Extract the [X, Y] coordinate from the center of the cell holding the provided text.  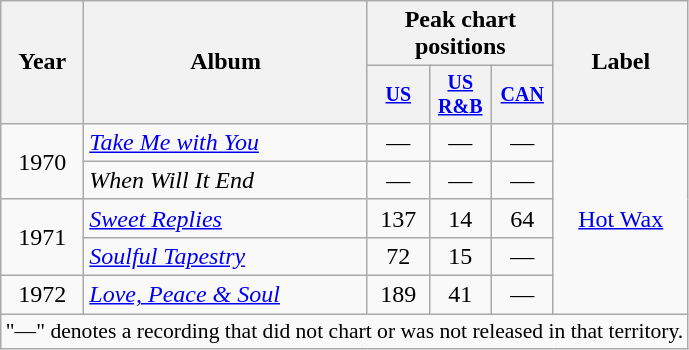
1972 [42, 295]
137 [398, 218]
USR&B [460, 94]
When Will It End [226, 180]
Album [226, 62]
Sweet Replies [226, 218]
1970 [42, 161]
Take Me with You [226, 142]
US [398, 94]
Love, Peace & Soul [226, 295]
Label [620, 62]
41 [460, 295]
72 [398, 256]
"—" denotes a recording that did not chart or was not released in that territory. [345, 332]
64 [522, 218]
CAN [522, 94]
Peak chart positions [460, 34]
14 [460, 218]
189 [398, 295]
Soulful Tapestry [226, 256]
1971 [42, 237]
Year [42, 62]
Hot Wax [620, 218]
15 [460, 256]
